Extract the [x, y] coordinate from the center of the cell holding the provided text.  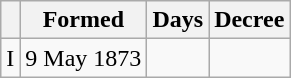
Formed [84, 20]
Decree [250, 20]
9 May 1873 [84, 58]
Days [178, 20]
I [10, 58]
